For the text-containing cell, return its midpoint in (x, y) coordinate format. 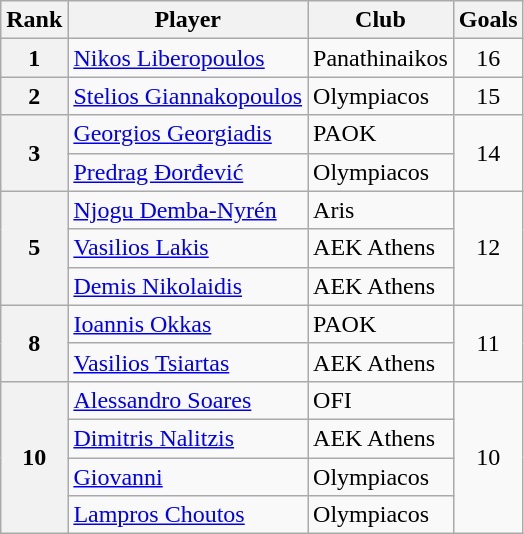
Ioannis Okkas (188, 324)
Panathinaikos (381, 58)
11 (488, 343)
3 (34, 153)
12 (488, 248)
1 (34, 58)
Georgios Georgiadis (188, 134)
Demis Nikolaidis (188, 286)
Predrag Đorđević (188, 172)
Aris (381, 210)
Dimitris Nalitzis (188, 438)
Lampros Choutos (188, 515)
Club (381, 20)
8 (34, 343)
Goals (488, 20)
Nikos Liberopoulos (188, 58)
2 (34, 96)
16 (488, 58)
Giovanni (188, 477)
Rank (34, 20)
Vasilios Lakis (188, 248)
14 (488, 153)
Vasilios Tsiartas (188, 362)
Njogu Demba-Nyrén (188, 210)
Alessandro Soares (188, 400)
5 (34, 248)
Stelios Giannakopoulos (188, 96)
15 (488, 96)
Player (188, 20)
OFI (381, 400)
